Return the [X, Y] coordinate for the center point of the cell that contains the specified text.  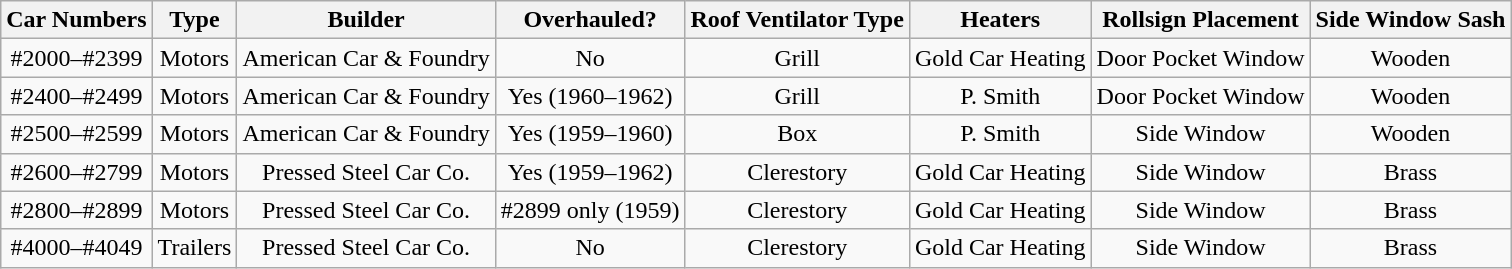
Heaters [1000, 20]
#2800–#2899 [76, 210]
Roof Ventilator Type [797, 20]
#4000–#4049 [76, 248]
#2600–#2799 [76, 172]
Yes (1960–1962) [590, 96]
Builder [366, 20]
#2899 only (1959) [590, 210]
#2400–#2499 [76, 96]
Rollsign Placement [1200, 20]
Yes (1959–1962) [590, 172]
Trailers [194, 248]
Type [194, 20]
Car Numbers [76, 20]
Box [797, 134]
Side Window Sash [1410, 20]
Overhauled? [590, 20]
#2000–#2399 [76, 58]
Yes (1959–1960) [590, 134]
#2500–#2599 [76, 134]
